From the cell containing the given text, extract its center point as (x, y) coordinate. 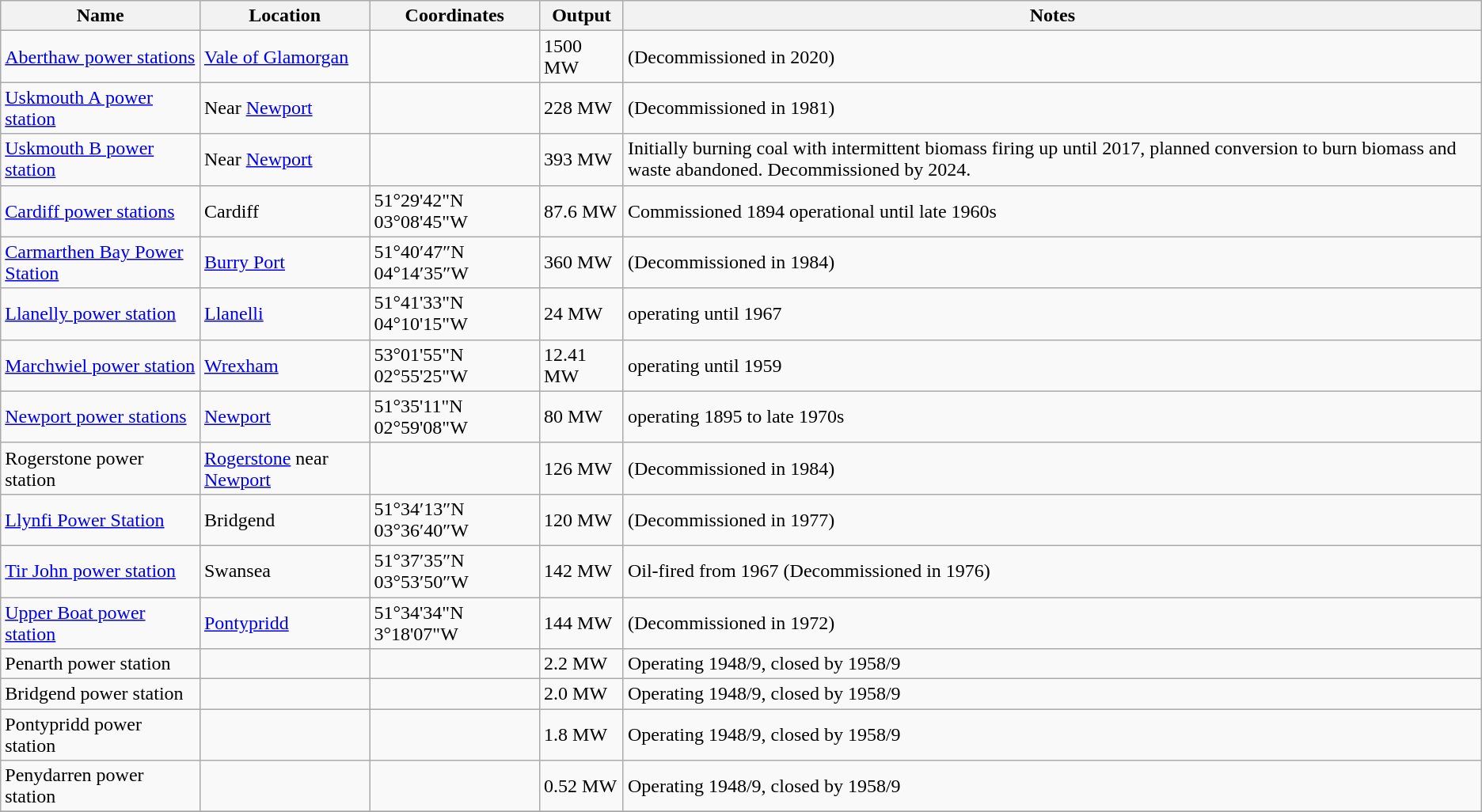
80 MW (582, 416)
Llanelli (284, 313)
Rogerstone power station (101, 469)
53°01'55"N 02°55'25"W (454, 366)
126 MW (582, 469)
51°40′47″N 04°14′35″W (454, 263)
1.8 MW (582, 734)
(Decommissioned in 1977) (1052, 519)
Coordinates (454, 16)
Upper Boat power station (101, 622)
Oil-fired from 1967 (Decommissioned in 1976) (1052, 571)
51°37′35″N 03°53′50″W (454, 571)
360 MW (582, 263)
51°29'42"N 03°08'45"W (454, 211)
87.6 MW (582, 211)
142 MW (582, 571)
228 MW (582, 108)
Rogerstone near Newport (284, 469)
51°34'34"N 3°18'07"W (454, 622)
Penydarren power station (101, 787)
Pontypridd (284, 622)
Pontypridd power station (101, 734)
Commissioned 1894 operational until late 1960s (1052, 211)
1500 MW (582, 57)
(Decommissioned in 1972) (1052, 622)
2.2 MW (582, 664)
Wrexham (284, 366)
12.41 MW (582, 366)
24 MW (582, 313)
Newport power stations (101, 416)
Llynfi Power Station (101, 519)
Uskmouth A power station (101, 108)
Bridgend (284, 519)
0.52 MW (582, 787)
Aberthaw power stations (101, 57)
Llanelly power station (101, 313)
Uskmouth B power station (101, 160)
Location (284, 16)
Marchwiel power station (101, 366)
Carmarthen Bay Power Station (101, 263)
(Decommissioned in 2020) (1052, 57)
Burry Port (284, 263)
2.0 MW (582, 694)
Cardiff power stations (101, 211)
operating until 1959 (1052, 366)
Newport (284, 416)
Output (582, 16)
51°41'33"N 04°10'15"W (454, 313)
Cardiff (284, 211)
393 MW (582, 160)
51°35'11"N 02°59'08"W (454, 416)
operating 1895 to late 1970s (1052, 416)
operating until 1967 (1052, 313)
Vale of Glamorgan (284, 57)
Name (101, 16)
Notes (1052, 16)
51°34′13″N 03°36′40″W (454, 519)
(Decommissioned in 1981) (1052, 108)
120 MW (582, 519)
Penarth power station (101, 664)
Bridgend power station (101, 694)
Tir John power station (101, 571)
Swansea (284, 571)
144 MW (582, 622)
